Find where the given text appears and provide that cell's center as [x, y] coordinate. 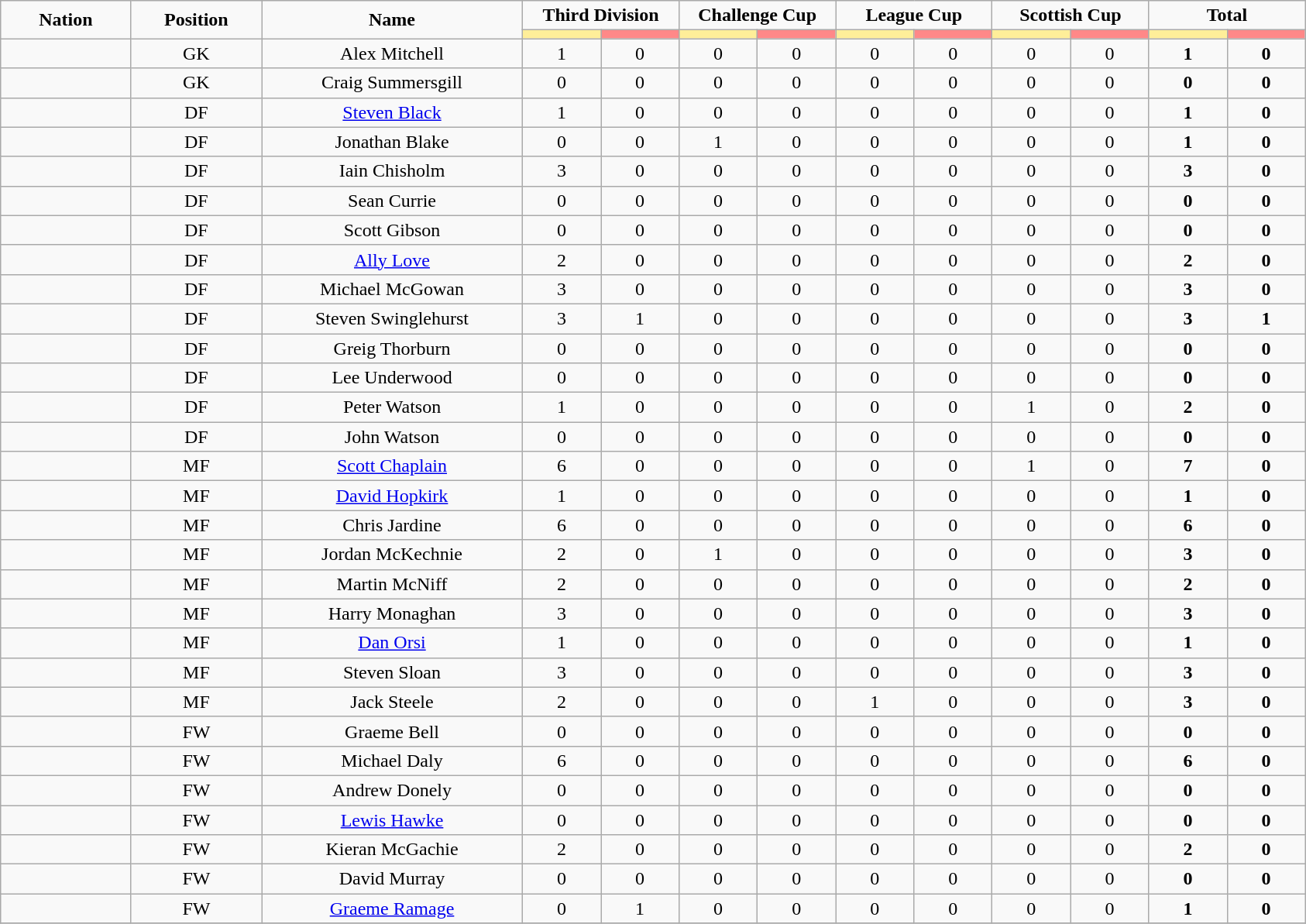
Dan Orsi [392, 643]
Chris Jardine [392, 525]
Name [392, 20]
Martin McNiff [392, 584]
Peter Watson [392, 407]
Total [1227, 15]
Jordan McKechnie [392, 555]
Michael Daly [392, 761]
Sean Currie [392, 201]
Alex Mitchell [392, 53]
Andrew Donely [392, 790]
7 [1188, 466]
League Cup [914, 15]
Third Division [600, 15]
Scottish Cup [1071, 15]
Lee Underwood [392, 378]
John Watson [392, 437]
Nation [66, 20]
Kieran McGachie [392, 850]
David Hopkirk [392, 496]
Jack Steele [392, 702]
Graeme Bell [392, 731]
Ally Love [392, 259]
Scott Chaplain [392, 466]
Harry Monaghan [392, 613]
Steven Black [392, 112]
Scott Gibson [392, 230]
David Murray [392, 879]
Iain Chisholm [392, 171]
Position [196, 20]
Graeme Ramage [392, 909]
Steven Swinglehurst [392, 318]
Jonathan Blake [392, 142]
Lewis Hawke [392, 820]
Challenge Cup [758, 15]
Craig Summersgill [392, 83]
Michael McGowan [392, 289]
Greig Thorburn [392, 348]
Steven Sloan [392, 672]
